Extract the (X, Y) coordinate from the center of the cell holding the provided text.  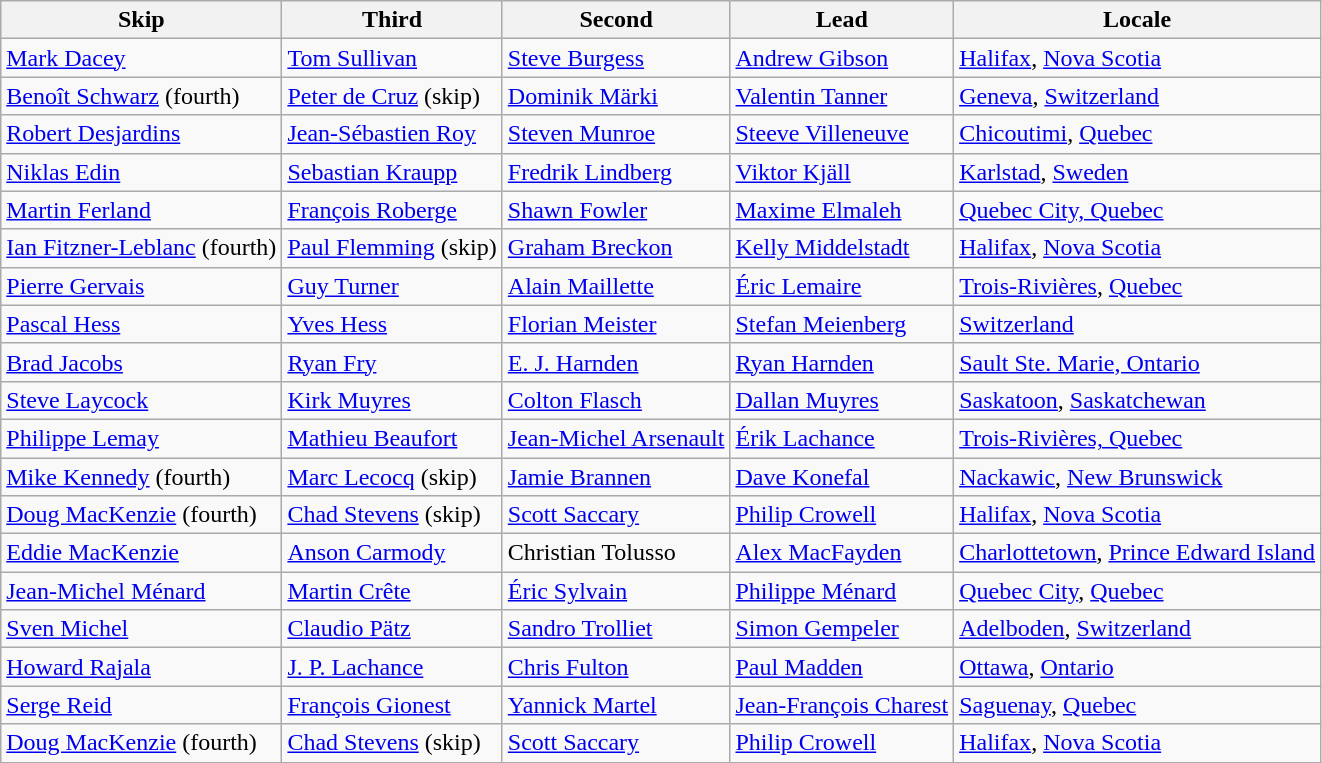
Lead (842, 20)
Kelly Middelstadt (842, 248)
Adelboden, Switzerland (1138, 629)
Mark Dacey (142, 58)
Martin Crête (392, 591)
Marc Lecocq (skip) (392, 477)
Jean-Sébastien Roy (392, 134)
Karlstad, Sweden (1138, 172)
Florian Meister (616, 324)
Éric Lemaire (842, 286)
E. J. Harnden (616, 362)
Colton Flasch (616, 400)
Saguenay, Quebec (1138, 705)
Dominik Märki (616, 96)
Jamie Brannen (616, 477)
Charlottetown, Prince Edward Island (1138, 553)
Chicoutimi, Quebec (1138, 134)
Ottawa, Ontario (1138, 667)
Eddie MacKenzie (142, 553)
Kirk Muyres (392, 400)
Sandro Trolliet (616, 629)
Sault Ste. Marie, Ontario (1138, 362)
Tom Sullivan (392, 58)
Nackawic, New Brunswick (1138, 477)
Brad Jacobs (142, 362)
Robert Desjardins (142, 134)
Simon Gempeler (842, 629)
Yves Hess (392, 324)
Philippe Ménard (842, 591)
Serge Reid (142, 705)
Saskatoon, Saskatchewan (1138, 400)
Éric Sylvain (616, 591)
Fredrik Lindberg (616, 172)
Anson Carmody (392, 553)
Paul Madden (842, 667)
Maxime Elmaleh (842, 210)
Mathieu Beaufort (392, 438)
Steeve Villeneuve (842, 134)
Jean-Michel Arsenault (616, 438)
Switzerland (1138, 324)
Steve Burgess (616, 58)
Stefan Meienberg (842, 324)
Claudio Pätz (392, 629)
Skip (142, 20)
Third (392, 20)
Steven Munroe (616, 134)
François Gionest (392, 705)
Steve Laycock (142, 400)
Valentin Tanner (842, 96)
François Roberge (392, 210)
Shawn Fowler (616, 210)
Ryan Fry (392, 362)
Yannick Martel (616, 705)
Viktor Kjäll (842, 172)
Pierre Gervais (142, 286)
Sven Michel (142, 629)
Dave Konefal (842, 477)
Christian Tolusso (616, 553)
Pascal Hess (142, 324)
Sebastian Kraupp (392, 172)
Mike Kennedy (fourth) (142, 477)
Jean-Michel Ménard (142, 591)
Andrew Gibson (842, 58)
Guy Turner (392, 286)
Geneva, Switzerland (1138, 96)
Martin Ferland (142, 210)
Ian Fitzner-Leblanc (fourth) (142, 248)
Benoît Schwarz (fourth) (142, 96)
Graham Breckon (616, 248)
Alain Maillette (616, 286)
Alex MacFayden (842, 553)
Dallan Muyres (842, 400)
J. P. Lachance (392, 667)
Jean-François Charest (842, 705)
Ryan Harnden (842, 362)
Niklas Edin (142, 172)
Howard Rajala (142, 667)
Locale (1138, 20)
Second (616, 20)
Philippe Lemay (142, 438)
Paul Flemming (skip) (392, 248)
Chris Fulton (616, 667)
Peter de Cruz (skip) (392, 96)
Érik Lachance (842, 438)
